Pinpoint the cell where the given text exists, returning its (x, y) midpoint coordinate. 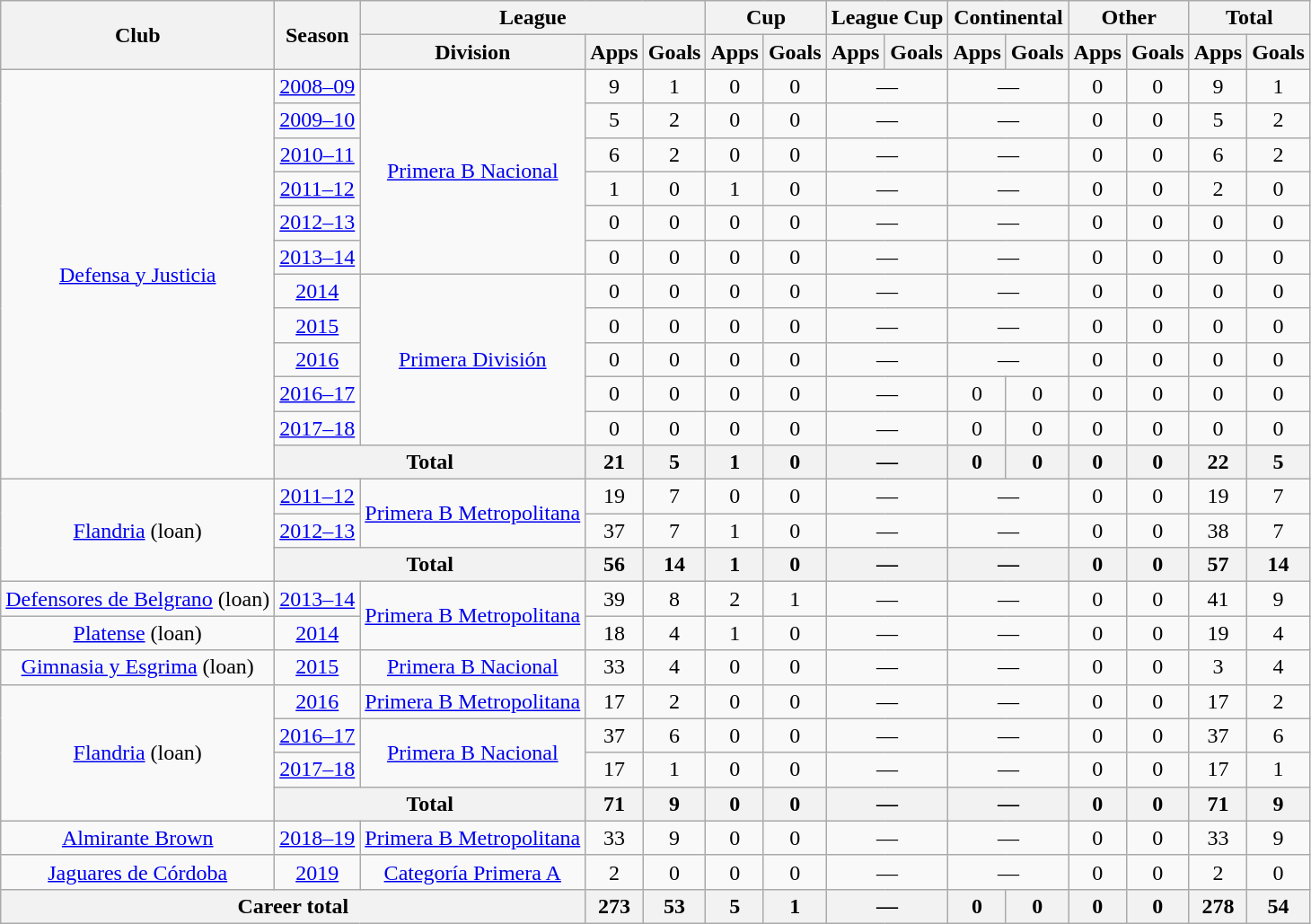
8 (674, 599)
Division (472, 52)
54 (1279, 906)
278 (1218, 906)
21 (614, 462)
Defensores de Belgrano (loan) (138, 599)
Season (318, 35)
Career total (293, 906)
Gimnasia y Esgrima (loan) (138, 667)
Continental (1008, 18)
Primera División (472, 359)
Almirante Brown (138, 838)
273 (614, 906)
2008–09 (318, 86)
22 (1218, 462)
18 (614, 633)
Platense (loan) (138, 633)
53 (674, 906)
41 (1218, 599)
2018–19 (318, 838)
League (533, 18)
Jaguares de Córdoba (138, 872)
38 (1218, 531)
Club (138, 35)
39 (614, 599)
Categoría Primera A (472, 872)
Cup (766, 18)
56 (614, 565)
League Cup (887, 18)
57 (1218, 565)
2019 (318, 872)
Defensa y Justicia (138, 275)
3 (1218, 667)
Other (1129, 18)
2010–11 (318, 154)
2009–10 (318, 120)
